Locate the cell with the specified text and output its [X, Y] center coordinate. 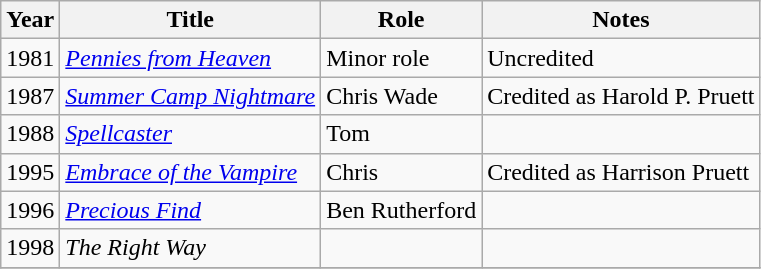
Notes [621, 20]
Tom [402, 134]
Chris [402, 172]
1998 [30, 248]
Minor role [402, 58]
Year [30, 20]
Uncredited [621, 58]
Spellcaster [190, 134]
Embrace of the Vampire [190, 172]
Precious Find [190, 210]
Pennies from Heaven [190, 58]
1995 [30, 172]
1987 [30, 96]
Chris Wade [402, 96]
The Right Way [190, 248]
1981 [30, 58]
1996 [30, 210]
Role [402, 20]
1988 [30, 134]
Credited as Harrison Pruett [621, 172]
Credited as Harold P. Pruett [621, 96]
Summer Camp Nightmare [190, 96]
Title [190, 20]
Ben Rutherford [402, 210]
